Pinpoint the cell where the given text exists, returning its [X, Y] midpoint coordinate. 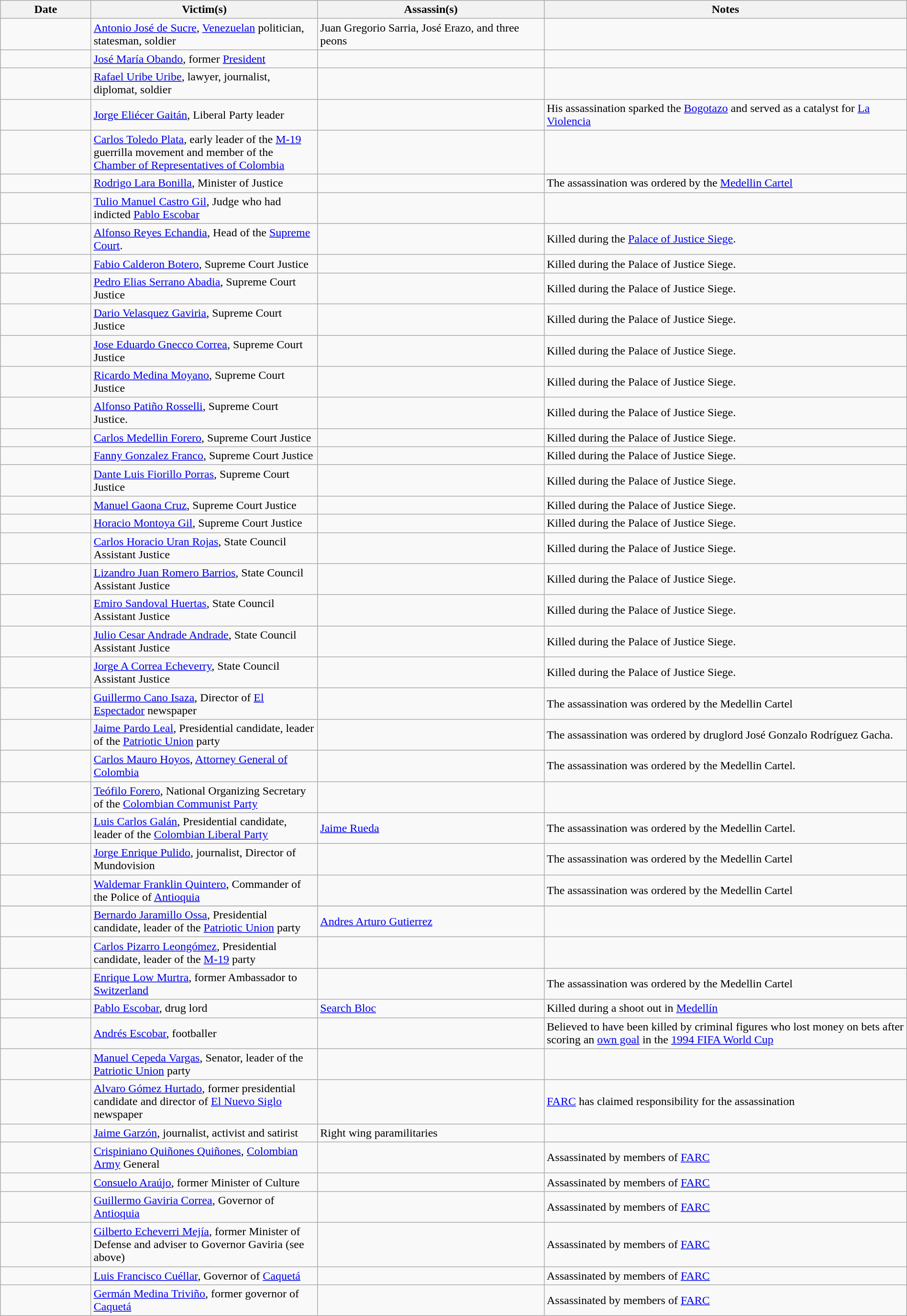
Killed during a shoot out in Medellín [725, 1008]
Bernardo Jaramillo Ossa, Presidential candidate, leader of the Patriotic Union party [204, 921]
Date [46, 10]
Pedro Elias Serrano Abadia, Supreme Court Justice [204, 288]
Manuel Gaona Cruz, Supreme Court Justice [204, 505]
Consuelo Araújo, former Minister of Culture [204, 1182]
Fabio Calderon Botero, Supreme Court Justice [204, 264]
Jorge Enrique Pulido, journalist, Director of Mundovision [204, 859]
Germán Medina Triviño, former governor of Caquetá [204, 1300]
Carlos Horacio Uran Rojas, State Council Assistant Justice [204, 548]
Luis Carlos Galán, Presidential candidate, leader of the Colombian Liberal Party [204, 829]
The assassination was ordered by druglord José Gonzalo Rodríguez Gacha. [725, 735]
Emiro Sandoval Huertas, State Council Assistant Justice [204, 610]
FARC has claimed responsibility for the assassination [725, 1102]
Juan Gregorio Sarria, José Erazo, and three peons [431, 34]
Manuel Cepeda Vargas, Senator, leader of the Patriotic Union party [204, 1064]
Alvaro Gómez Hurtado, former presidential candidate and director of El Nuevo Siglo newspaper [204, 1102]
Jorge Eliécer Gaitán, Liberal Party leader [204, 115]
Carlos Pizarro Leongómez, Presidential candidate, leader of the M-19 party [204, 953]
Ricardo Medina Moyano, Supreme Court Justice [204, 382]
Jorge A Correa Echeverry, State Council Assistant Justice [204, 673]
Fanny Gonzalez Franco, Supreme Court Justice [204, 456]
Tulio Manuel Castro Gil, Judge who had indicted Pablo Escobar [204, 208]
Andrés Escobar, footballer [204, 1033]
Right wing paramilitaries [431, 1133]
Luis Francisco Cuéllar, Governor of Caquetá [204, 1276]
Enrique Low Murtra, former Ambassador to Switzerland [204, 984]
Crispiniano Quiñones Quiñones, Colombian Army General [204, 1158]
Jose Eduardo Gnecco Correa, Supreme Court Justice [204, 350]
Dario Velasquez Gaviria, Supreme Court Justice [204, 320]
Search Bloc [431, 1008]
Horacio Montoya Gil, Supreme Court Justice [204, 523]
Waldemar Franklin Quintero, Commander of the Police of Antioquia [204, 891]
Guillermo Cano Isaza, Director of El Espectador newspaper [204, 703]
Jaime Pardo Leal, Presidential candidate, leader of the Patriotic Union party [204, 735]
Andres Arturo Gutierrez [431, 921]
Dante Luis Fiorillo Porras, Supreme Court Justice [204, 480]
Jaime Garzón, journalist, activist and satirist [204, 1133]
Believed to have been killed by criminal figures who lost money on bets after scoring an own goal in the 1994 FIFA World Cup [725, 1033]
Carlos Toledo Plata, early leader of the M-19 guerrilla movement and member of the Chamber of Representatives of Colombia [204, 152]
Jaime Rueda [431, 829]
Rafael Uribe Uribe, lawyer, journalist, diplomat, soldier [204, 83]
Pablo Escobar, drug lord [204, 1008]
Alfonso Reyes Echandia, Head of the Supreme Court. [204, 239]
Julio Cesar Andrade Andrade, State Council Assistant Justice [204, 641]
Guillermo Gaviria Correa, Governor of Antioquia [204, 1206]
Victim(s) [204, 10]
Teófilo Forero, National Organizing Secretary of the Colombian Communist Party [204, 797]
Notes [725, 10]
Carlos Medellin Forero, Supreme Court Justice [204, 438]
Gilberto Echeverri Mejía, former Minister of Defense and adviser to Governor Gaviria (see above) [204, 1244]
Lizandro Juan Romero Barrios, State Council Assistant Justice [204, 579]
Carlos Mauro Hoyos, Attorney General of Colombia [204, 765]
Antonio José de Sucre, Venezuelan politician, statesman, soldier [204, 34]
Assassin(s) [431, 10]
Alfonso Patiño Rosselli, Supreme Court Justice. [204, 413]
José María Obando, former President [204, 59]
Rodrigo Lara Bonilla, Minister of Justice [204, 183]
His assassination sparked the Bogotazo and served as a catalyst for La Violencia [725, 115]
